Find where the given text appears and provide that cell's center as [x, y] coordinate. 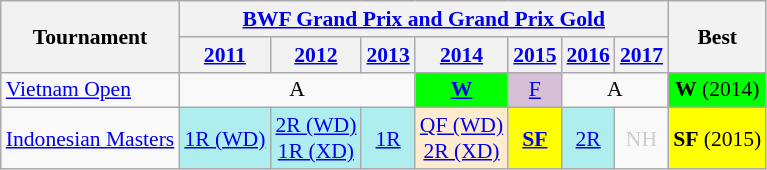
BWF Grand Prix and Grand Prix Gold [424, 19]
NH [642, 138]
W (2014) [717, 90]
1R [388, 138]
SF (2015) [717, 138]
2R (WD)1R (XD) [316, 138]
2016 [588, 55]
Indonesian Masters [90, 138]
Best [717, 36]
W [462, 90]
Vietnam Open [90, 90]
2012 [316, 55]
2015 [534, 55]
F [534, 90]
2R [588, 138]
1R (WD) [224, 138]
2013 [388, 55]
Tournament [90, 36]
2011 [224, 55]
2017 [642, 55]
2014 [462, 55]
SF [534, 138]
QF (WD) 2R (XD) [462, 138]
